Search for the cell housing the specified text and yield its (X, Y) center coordinate. 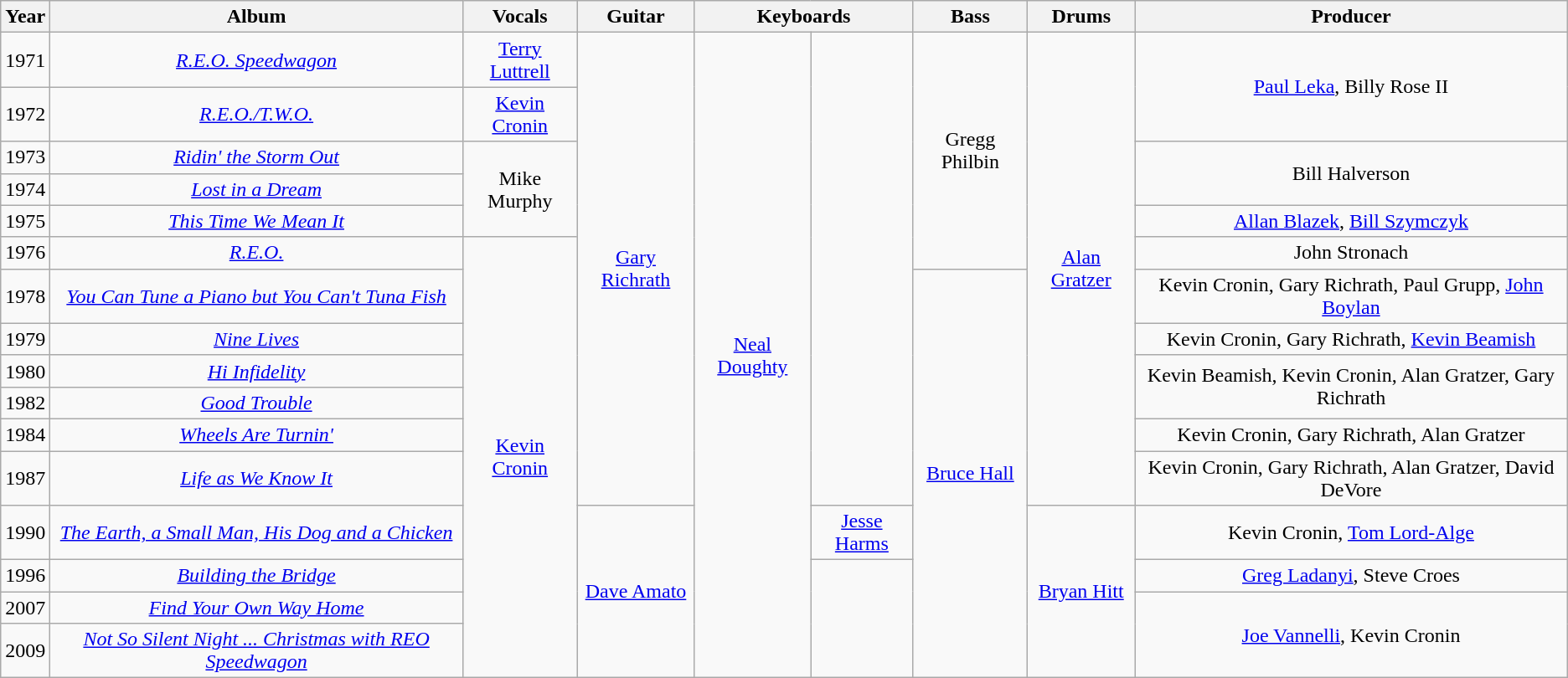
Life as We Know It (256, 477)
Kevin Cronin, Gary Richrath, Kevin Beamish (1352, 339)
1982 (25, 403)
Kevin Cronin, Gary Richrath, Alan Gratzer, David DeVore (1352, 477)
Year (25, 17)
Jesse Harms (862, 532)
Gregg Philbin (970, 151)
1974 (25, 189)
Kevin Cronin, Tom Lord-Alge (1352, 532)
Keyboards (804, 17)
1984 (25, 434)
R.E.O. Speedwagon (256, 60)
Joe Vannelli, Kevin Cronin (1352, 634)
Drums (1081, 17)
Greg Ladanyi, Steve Croes (1352, 576)
Building the Bridge (256, 576)
Mike Murphy (519, 189)
1978 (25, 296)
1971 (25, 60)
1972 (25, 114)
Ridin' the Storm Out (256, 157)
1996 (25, 576)
Bruce Hall (970, 474)
1975 (25, 221)
2007 (25, 608)
Paul Leka, Billy Rose II (1352, 87)
John Stronach (1352, 253)
Neal Doughty (752, 355)
1979 (25, 339)
Find Your Own Way Home (256, 608)
1976 (25, 253)
Hi Infidelity (256, 371)
1990 (25, 532)
Producer (1352, 17)
Gary Richrath (636, 270)
Wheels Are Turnin' (256, 434)
1973 (25, 157)
Terry Luttrell (519, 60)
1980 (25, 371)
Kevin Cronin, Gary Richrath, Paul Grupp, John Boylan (1352, 296)
The Earth, a Small Man, His Dog and a Chicken (256, 532)
This Time We Mean It (256, 221)
Dave Amato (636, 592)
1987 (25, 477)
Alan Gratzer (1081, 270)
Allan Blazek, Bill Szymczyk (1352, 221)
Bill Halverson (1352, 173)
Album (256, 17)
R.E.O. (256, 253)
Not So Silent Night ... Christmas with REO Speedwagon (256, 651)
Vocals (519, 17)
Good Trouble (256, 403)
Lost in a Dream (256, 189)
Bass (970, 17)
2009 (25, 651)
You Can Tune a Piano but You Can't Tuna Fish (256, 296)
Kevin Cronin, Gary Richrath, Alan Gratzer (1352, 434)
Guitar (636, 17)
R.E.O./T.W.O. (256, 114)
Kevin Beamish, Kevin Cronin, Alan Gratzer, Gary Richrath (1352, 387)
Nine Lives (256, 339)
Bryan Hitt (1081, 592)
